Pinpoint the cell where the given text exists, returning its [x, y] midpoint coordinate. 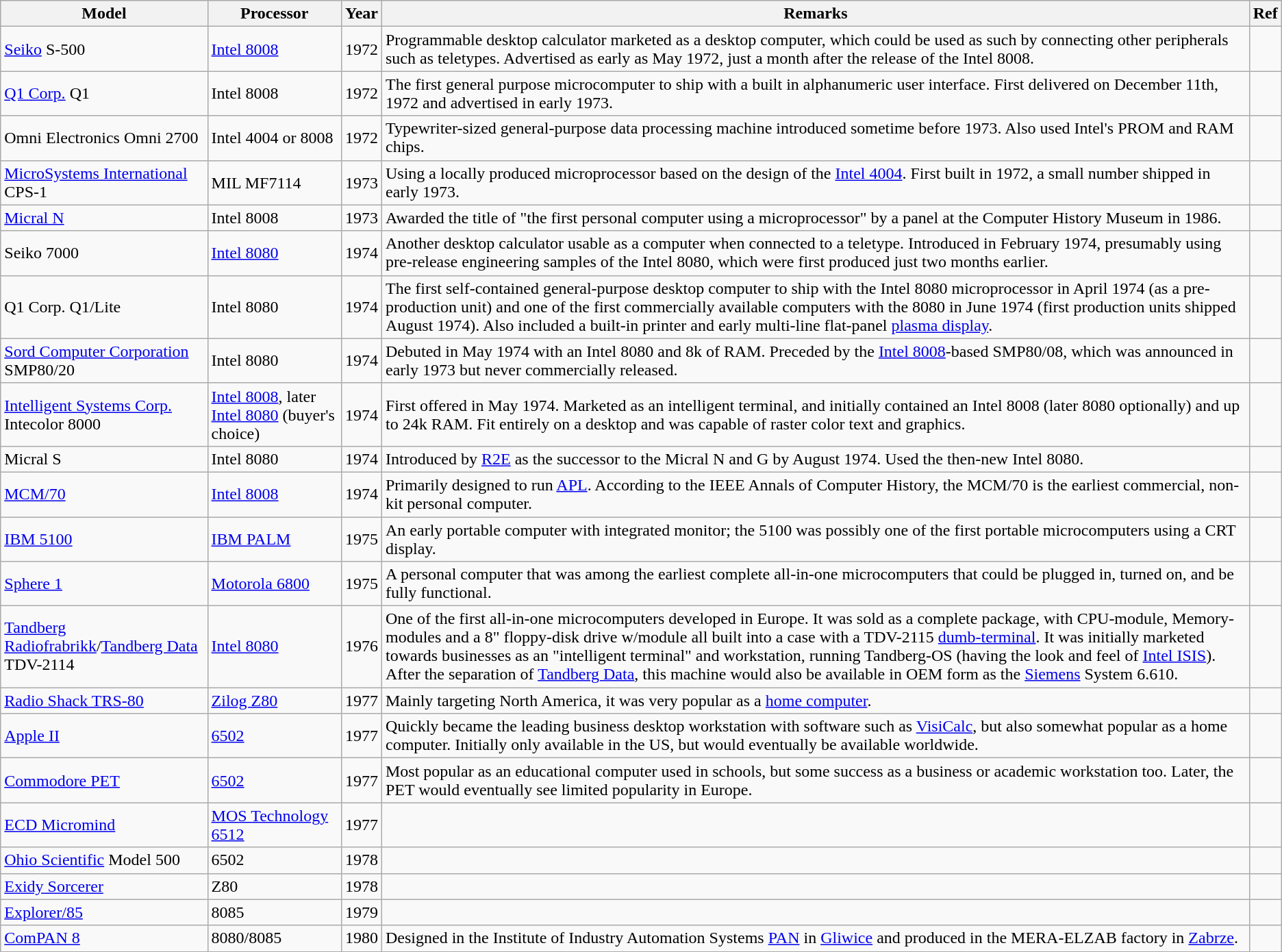
Ref [1266, 14]
Ohio Scientific Model 500 [104, 860]
Z80 [274, 886]
Typewriter-sized general-purpose data processing machine introduced sometime before 1973. Also used Intel's PROM and RAM chips. [815, 138]
Commodore PET [104, 781]
ComPAN 8 [104, 938]
Sphere 1 [104, 584]
Intelligent Systems Corp. Intecolor 8000 [104, 414]
MIL MF7114 [274, 182]
8085 [274, 912]
Intel 8008, later Intel 8080 (buyer's choice) [274, 414]
Using a locally produced microprocessor based on the design of the Intel 4004. First built in 1972, a small number shipped in early 1973. [815, 182]
MicroSystems International CPS-1 [104, 182]
Apple II [104, 736]
A personal computer that was among the earliest complete all-in-one microcomputers that could be plugged in, turned on, and be fully functional. [815, 584]
MCM/70 [104, 494]
Seiko 7000 [104, 253]
IBM PALM [274, 538]
IBM 5100 [104, 538]
Seiko S-500 [104, 49]
Remarks [815, 14]
Radio Shack TRS-80 [104, 701]
Q1 Corp. Q1 [104, 93]
Micral S [104, 459]
8080/8085 [274, 938]
Introduced by R2E as the successor to the Micral N and G by August 1974. Used the then-new Intel 8080. [815, 459]
Primarily designed to run APL. According to the IEEE Annals of Computer History, the MCM/70 is the earliest commercial, non-kit personal computer. [815, 494]
Tandberg Radiofrabrikk/Tandberg Data TDV-2114 [104, 647]
Year [362, 14]
Exidy Sorcerer [104, 886]
1976 [362, 647]
Motorola 6800 [274, 584]
Q1 Corp. Q1/Lite [104, 307]
Awarded the title of "the first personal computer using a microprocessor" by a panel at the Computer History Museum in 1986. [815, 218]
1980 [362, 938]
Intel 4004 or 8008 [274, 138]
1979 [362, 912]
Omni Electronics Omni 2700 [104, 138]
MOS Technology 6512 [274, 825]
An early portable computer with integrated monitor; the 5100 was possibly one of the first portable microcomputers using a CRT display. [815, 538]
Designed in the Institute of Industry Automation Systems PAN in Gliwice and produced in the MERA-ELZAB factory in Zabrze. [815, 938]
Zilog Z80 [274, 701]
ECD Micromind [104, 825]
Model [104, 14]
Processor [274, 14]
Micral N [104, 218]
Mainly targeting North America, it was very popular as a home computer. [815, 701]
Sord Computer Corporation SMP80/20 [104, 360]
Explorer/85 [104, 912]
